Extract the (X, Y) coordinate from the center of the cell holding the provided text.  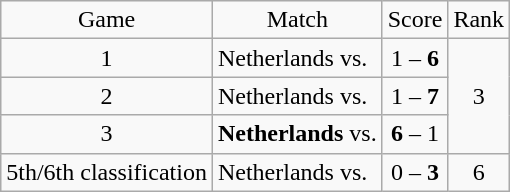
Match (297, 20)
2 (107, 96)
Rank (479, 20)
1 – 6 (415, 58)
Score (415, 20)
0 – 3 (415, 172)
Game (107, 20)
6 – 1 (415, 134)
1 – 7 (415, 96)
1 (107, 58)
6 (479, 172)
5th/6th classification (107, 172)
